Output the [X, Y] coordinate of the center of the cell containing the given text.  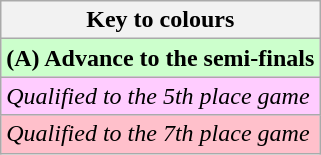
Qualified to the 5th place game [160, 96]
Key to colours [160, 20]
(A) Advance to the semi-finals [160, 58]
Qualified to the 7th place game [160, 134]
